For the text-containing cell, return its midpoint in (x, y) coordinate format. 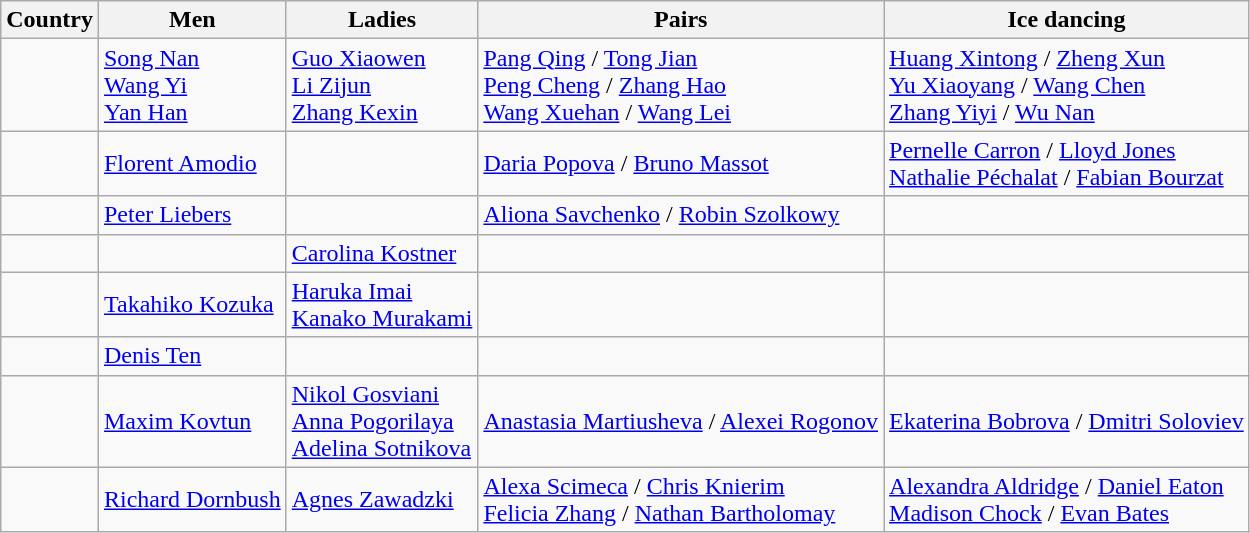
Anastasia Martiusheva / Alexei Rogonov (681, 421)
Ice dancing (1067, 20)
Huang Xintong / Zheng Xun Yu Xiaoyang / Wang Chen Zhang Yiyi / Wu Nan (1067, 85)
Alexa Scimeca / Chris Knierim Felicia Zhang / Nathan Bartholomay (681, 500)
Pang Qing / Tong Jian Peng Cheng / Zhang Hao Wang Xuehan / Wang Lei (681, 85)
Country (50, 20)
Men (192, 20)
Alexandra Aldridge / Daniel Eaton Madison Chock / Evan Bates (1067, 500)
Ekaterina Bobrova / Dmitri Soloviev (1067, 421)
Denis Ten (192, 356)
Richard Dornbush (192, 500)
Takahiko Kozuka (192, 304)
Song Nan Wang Yi Yan Han (192, 85)
Pairs (681, 20)
Pernelle Carron / Lloyd Jones Nathalie Péchalat / Fabian Bourzat (1067, 164)
Carolina Kostner (382, 253)
Aliona Savchenko / Robin Szolkowy (681, 215)
Guo Xiaowen Li Zijun Zhang Kexin (382, 85)
Maxim Kovtun (192, 421)
Nikol Gosviani Anna Pogorilaya Adelina Sotnikova (382, 421)
Haruka Imai Kanako Murakami (382, 304)
Ladies (382, 20)
Peter Liebers (192, 215)
Agnes Zawadzki (382, 500)
Florent Amodio (192, 164)
Daria Popova / Bruno Massot (681, 164)
